Search for the cell housing the specified text and yield its (x, y) center coordinate. 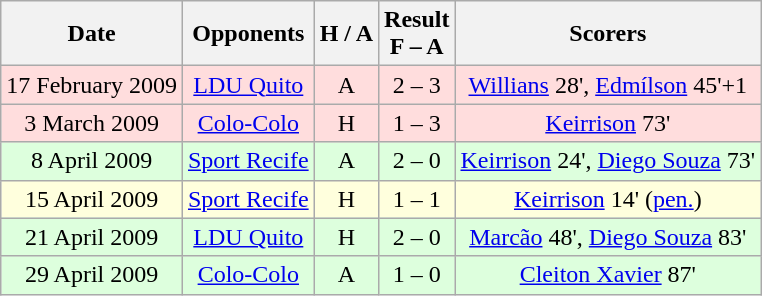
Marcão 48', Diego Souza 83' (608, 237)
8 April 2009 (92, 161)
Keirrison 24', Diego Souza 73' (608, 161)
Opponents (248, 34)
Keirrison 14' (pen.) (608, 199)
H / A (346, 34)
15 April 2009 (92, 199)
Scorers (608, 34)
ResultF – A (417, 34)
1 – 0 (417, 275)
3 March 2009 (92, 123)
Willians 28', Edmílson 45'+1 (608, 85)
Cleiton Xavier 87' (608, 275)
17 February 2009 (92, 85)
Keirrison 73' (608, 123)
29 April 2009 (92, 275)
21 April 2009 (92, 237)
1 – 3 (417, 123)
Date (92, 34)
1 – 1 (417, 199)
2 – 3 (417, 85)
